Return (x, y) of the center of cell containing provided text 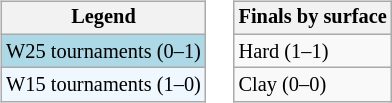
Legend (103, 18)
Hard (1–1) (313, 51)
Finals by surface (313, 18)
W25 tournaments (0–1) (103, 51)
Clay (0–0) (313, 85)
W15 tournaments (1–0) (103, 85)
